Capture the cell that displays the provided text and extract its (X, Y) central coordinate. 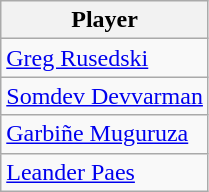
Leander Paes (105, 172)
Garbiñe Muguruza (105, 134)
Player (105, 20)
Greg Rusedski (105, 58)
Somdev Devvarman (105, 96)
